Scan for the cell matching the given text and deliver its [X, Y] coordinate at center. 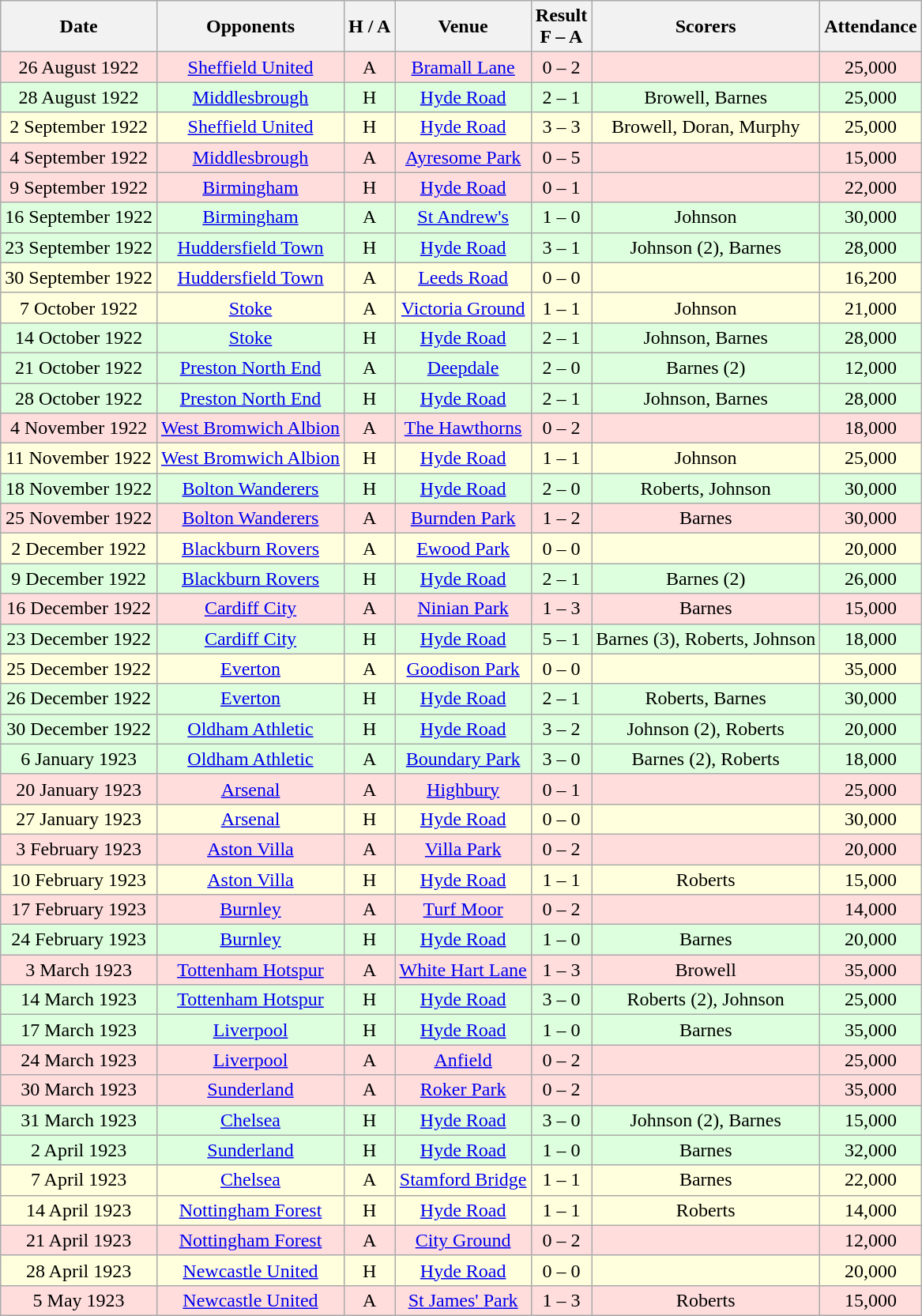
Ewood Park [463, 549]
Anfield [463, 1060]
14 October 1922 [79, 337]
Leeds Road [463, 277]
24 February 1923 [79, 940]
27 January 1923 [79, 819]
28 August 1922 [79, 97]
26 December 1922 [79, 699]
City Ground [463, 1240]
The Hawthorns [463, 428]
24 March 1923 [79, 1060]
Scorers [706, 27]
1 – 2 [561, 518]
2 September 1922 [79, 127]
Barnes (2), Roberts [706, 759]
3 March 1923 [79, 970]
16 December 1922 [79, 609]
26 August 1922 [79, 67]
7 April 1923 [79, 1180]
Date [79, 27]
Turf Moor [463, 910]
Roberts, Barnes [706, 699]
Browell, Barnes [706, 97]
2 April 1923 [79, 1150]
2 December 1922 [79, 549]
0 – 5 [561, 157]
26,000 [871, 579]
Roberts (2), Johnson [706, 1000]
3 – 3 [561, 127]
17 March 1923 [79, 1030]
28 October 1922 [79, 398]
31 March 1923 [79, 1120]
6 January 1923 [79, 759]
Attendance [871, 27]
Deepdale [463, 368]
Roberts, Johnson [706, 488]
10 February 1923 [79, 880]
14 April 1923 [79, 1210]
17 February 1923 [79, 910]
Ayresome Park [463, 157]
30 March 1923 [79, 1090]
St Andrew's [463, 217]
Johnson (2), Roberts [706, 729]
Ninian Park [463, 609]
21 October 1922 [79, 368]
32,000 [871, 1150]
9 December 1922 [79, 579]
Barnes (3), Roberts, Johnson [706, 639]
9 September 1922 [79, 187]
Browell [706, 970]
Stamford Bridge [463, 1180]
23 December 1922 [79, 639]
Highbury [463, 789]
3 – 2 [561, 729]
Victoria Ground [463, 307]
16,200 [871, 277]
3 February 1923 [79, 849]
25 November 1922 [79, 518]
ResultF – A [561, 27]
H / A [370, 27]
Boundary Park [463, 759]
Browell, Doran, Murphy [706, 127]
5 May 1923 [79, 1300]
16 September 1922 [79, 217]
25 December 1922 [79, 669]
Opponents [250, 27]
21 April 1923 [79, 1240]
7 October 1922 [79, 307]
Burnden Park [463, 518]
28 April 1923 [79, 1270]
Bramall Lane [463, 67]
4 September 1922 [79, 157]
14 March 1923 [79, 1000]
23 September 1922 [79, 247]
Venue [463, 27]
3 – 1 [561, 247]
30 December 1922 [79, 729]
White Hart Lane [463, 970]
Goodison Park [463, 669]
Villa Park [463, 849]
20 January 1923 [79, 789]
21,000 [871, 307]
St James' Park [463, 1300]
4 November 1922 [79, 428]
18 November 1922 [79, 488]
5 – 1 [561, 639]
11 November 1922 [79, 458]
Roker Park [463, 1090]
30 September 1922 [79, 277]
